Detect which cell encompasses the target text, then output its (X, Y) center coordinate. 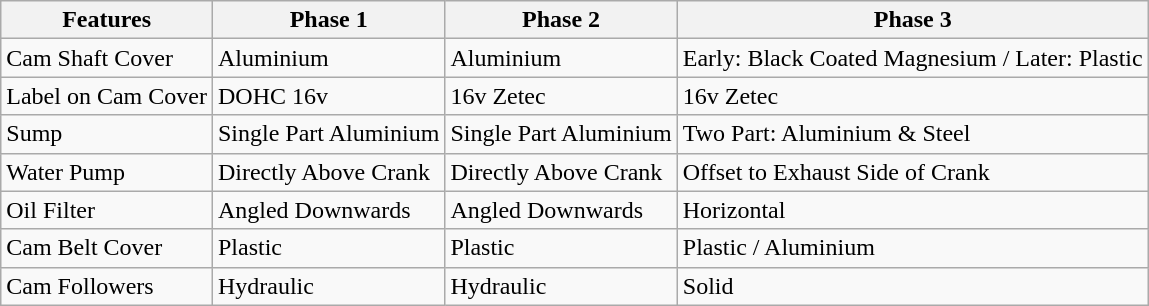
Early: Black Coated Magnesium / Later: Plastic (912, 58)
Two Part: Aluminium & Steel (912, 134)
Solid (912, 286)
Sump (107, 134)
Water Pump (107, 172)
Phase 2 (561, 20)
Label on Cam Cover (107, 96)
Plastic / Aluminium (912, 248)
Cam Belt Cover (107, 248)
Oil Filter (107, 210)
Offset to Exhaust Side of Crank (912, 172)
Horizontal (912, 210)
Cam Followers (107, 286)
Features (107, 20)
Phase 3 (912, 20)
DOHC 16v (328, 96)
Cam Shaft Cover (107, 58)
Phase 1 (328, 20)
